Output the [X, Y] coordinate of the center of the cell containing the given text.  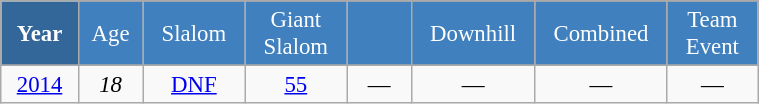
GiantSlalom [296, 34]
Downhill [472, 34]
Slalom [194, 34]
Combined [601, 34]
2014 [40, 85]
Team Event [712, 34]
18 [110, 85]
DNF [194, 85]
Year [40, 34]
55 [296, 85]
Age [110, 34]
